Find where the given text appears and provide that cell's center as (x, y) coordinate. 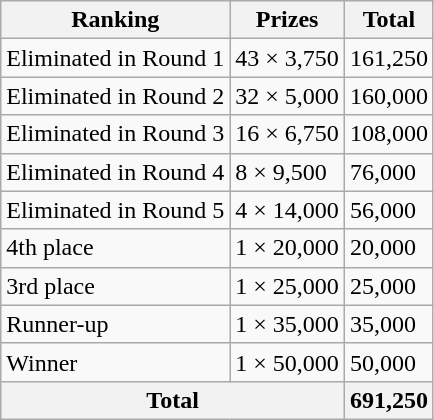
Eliminated in Round 3 (116, 134)
1 × 35,000 (288, 324)
161,250 (388, 58)
3rd place (116, 286)
Eliminated in Round 4 (116, 172)
50,000 (388, 362)
35,000 (388, 324)
Eliminated in Round 5 (116, 210)
Runner-up (116, 324)
1 × 50,000 (288, 362)
4 × 14,000 (288, 210)
160,000 (388, 96)
56,000 (388, 210)
16 × 6,750 (288, 134)
76,000 (388, 172)
4th place (116, 248)
Ranking (116, 20)
Eliminated in Round 2 (116, 96)
Eliminated in Round 1 (116, 58)
1 × 25,000 (288, 286)
25,000 (388, 286)
8 × 9,500 (288, 172)
691,250 (388, 400)
20,000 (388, 248)
32 × 5,000 (288, 96)
1 × 20,000 (288, 248)
Winner (116, 362)
43 × 3,750 (288, 58)
Prizes (288, 20)
108,000 (388, 134)
